From the cell containing the given text, extract its center point as [X, Y] coordinate. 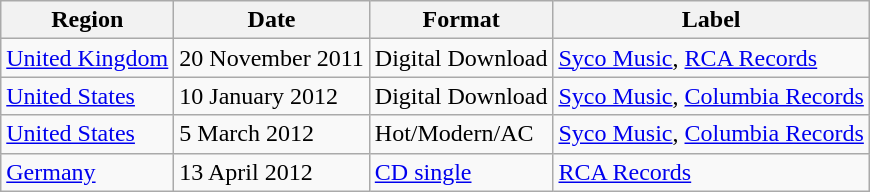
20 November 2011 [272, 58]
Date [272, 20]
CD single [461, 172]
Hot/Modern/AC [461, 134]
RCA Records [711, 172]
Format [461, 20]
5 March 2012 [272, 134]
Region [88, 20]
United Kingdom [88, 58]
Syco Music, RCA Records [711, 58]
10 January 2012 [272, 96]
Germany [88, 172]
13 April 2012 [272, 172]
Label [711, 20]
